Detect which cell encompasses the target text, then output its [x, y] center coordinate. 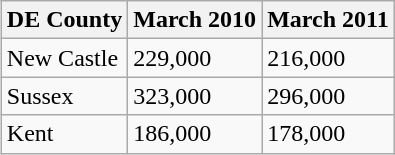
296,000 [328, 96]
Sussex [64, 96]
Kent [64, 134]
March 2011 [328, 20]
186,000 [195, 134]
DE County [64, 20]
March 2010 [195, 20]
216,000 [328, 58]
178,000 [328, 134]
323,000 [195, 96]
229,000 [195, 58]
New Castle [64, 58]
